Find where the given text appears and provide that cell's center as [X, Y] coordinate. 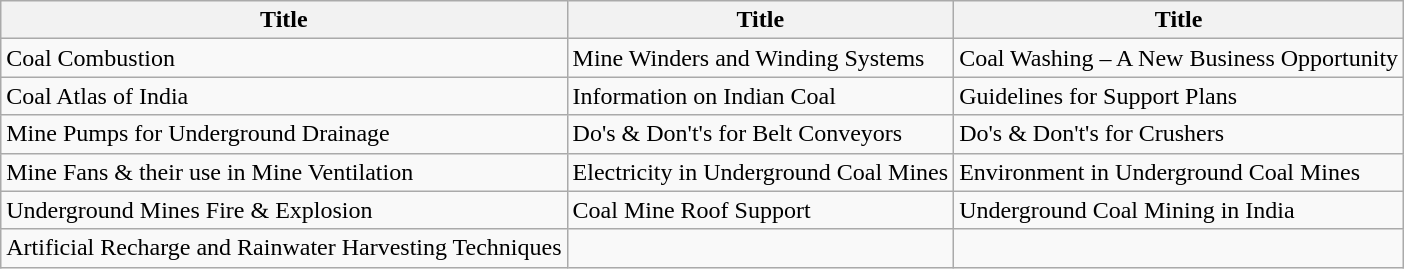
Mine Winders and Winding Systems [760, 58]
Environment in Underground Coal Mines [1179, 172]
Guidelines for Support Plans [1179, 96]
Information on Indian Coal [760, 96]
Artificial Recharge and Rainwater Harvesting Techniques [284, 248]
Do's & Don't's for Crushers [1179, 134]
Coal Atlas of India [284, 96]
Coal Combustion [284, 58]
Mine Pumps for Underground Drainage [284, 134]
Coal Washing – A New Business Opportunity [1179, 58]
Mine Fans & their use in Mine Ventilation [284, 172]
Electricity in Underground Coal Mines [760, 172]
Underground Mines Fire & Explosion [284, 210]
Do's & Don't's for Belt Conveyors [760, 134]
Coal Mine Roof Support [760, 210]
Underground Coal Mining in India [1179, 210]
